Identify which cell holds the provided text, then report its [X, Y] central coordinate. 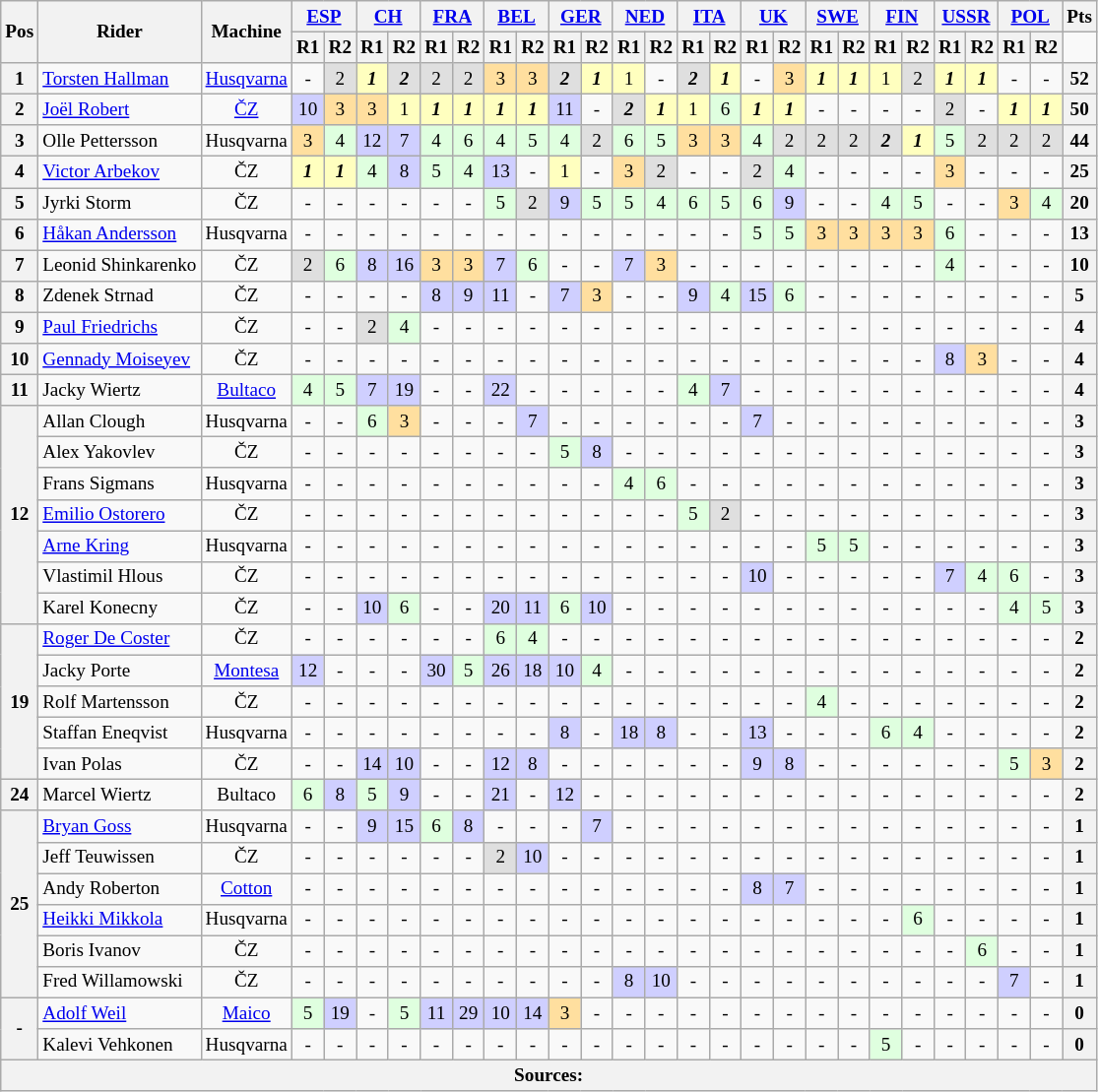
Heikki Mikkola [120, 920]
Marcel Wiertz [120, 796]
Olle Pettersson [120, 141]
Montesa [246, 671]
16 [404, 266]
ITA [709, 17]
Pts [1079, 17]
44 [1079, 141]
Andy Roberton [120, 888]
Rider [120, 32]
Leonid Shinkarenko [120, 266]
FRA [453, 17]
Karel Konecny [120, 609]
Jacky Porte [120, 671]
Victor Arbekov [120, 172]
UK [774, 17]
GER [581, 17]
Emilio Ostorero [120, 515]
SWE [837, 17]
Vlastimil Hlous [120, 577]
Arne Kring [120, 546]
CH [388, 17]
52 [1079, 79]
Fred Willamowski [120, 982]
26 [500, 671]
Håkan Andersson [120, 234]
29 [469, 1013]
22 [500, 390]
Maico [246, 1013]
Adolf Weil [120, 1013]
Boris Ivanov [120, 951]
30 [437, 671]
50 [1079, 109]
Staffan Eneqvist [120, 733]
Pos [20, 32]
Frans Sigmans [120, 483]
ESP [323, 17]
Roger De Coster [120, 639]
Kalevi Vehkonen [120, 1045]
NED [644, 17]
Rolf Martensson [120, 702]
Torsten Hallman [120, 79]
Gennady Moiseyev [120, 359]
Cotton [246, 888]
POL [1030, 17]
USSR [965, 17]
BEL [516, 17]
Zdenek Strnad [120, 296]
Bryan Goss [120, 826]
Machine [246, 32]
Paul Friedrichs [120, 328]
Jyrki Storm [120, 203]
Ivan Polas [120, 764]
Allan Clough [120, 421]
Alex Yakovlev [120, 453]
Jeff Teuwissen [120, 858]
24 [20, 796]
Jacky Wiertz [120, 390]
Sources: [549, 1075]
FIN [902, 17]
21 [500, 796]
Joël Robert [120, 109]
